Determine the (X, Y) coordinate at the center of the cell enclosing the given text.  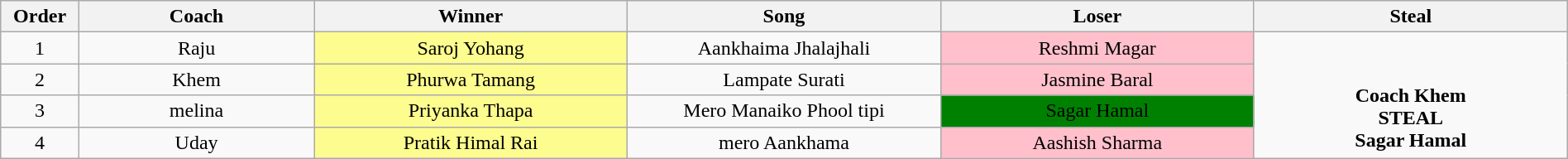
Uday (196, 142)
Lampate Surati (784, 79)
Sagar Hamal (1097, 111)
melina (196, 111)
Coach Khem STEAL Sagar Hamal (1411, 95)
Reshmi Magar (1097, 48)
4 (40, 142)
1 (40, 48)
Saroj Yohang (471, 48)
2 (40, 79)
3 (40, 111)
Loser (1097, 17)
Pratik Himal Rai (471, 142)
mero Aankhama (784, 142)
Khem (196, 79)
Raju (196, 48)
Jasmine Baral (1097, 79)
Coach (196, 17)
Priyanka Thapa (471, 111)
Phurwa Tamang (471, 79)
Winner (471, 17)
Order (40, 17)
Mero Manaiko Phool tipi (784, 111)
Steal (1411, 17)
Aankhaima Jhalajhali (784, 48)
Song (784, 17)
Aashish Sharma (1097, 142)
